From the cell containing the given text, extract its center point as [X, Y] coordinate. 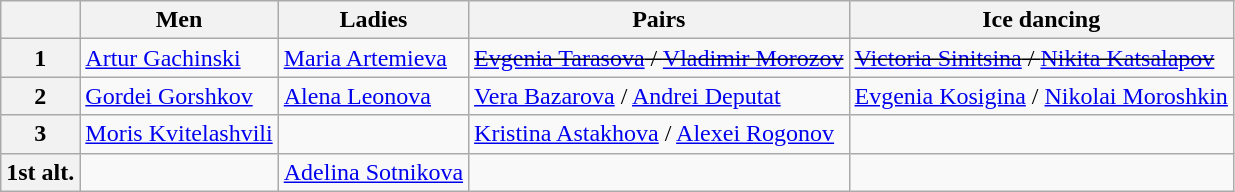
Men [179, 20]
Victoria Sinitsina / Nikita Katsalapov [1041, 58]
Pairs [659, 20]
Adelina Sotnikova [373, 172]
Vera Bazarova / Andrei Deputat [659, 96]
Gordei Gorshkov [179, 96]
Alena Leonova [373, 96]
Ladies [373, 20]
3 [40, 134]
Artur Gachinski [179, 58]
Evgenia Tarasova / Vladimir Morozov [659, 58]
Kristina Astakhova / Alexei Rogonov [659, 134]
Ice dancing [1041, 20]
2 [40, 96]
1st alt. [40, 172]
Moris Kvitelashvili [179, 134]
Maria Artemieva [373, 58]
Evgenia Kosigina / Nikolai Moroshkin [1041, 96]
1 [40, 58]
